From the cell containing the given text, extract its center point as (x, y) coordinate. 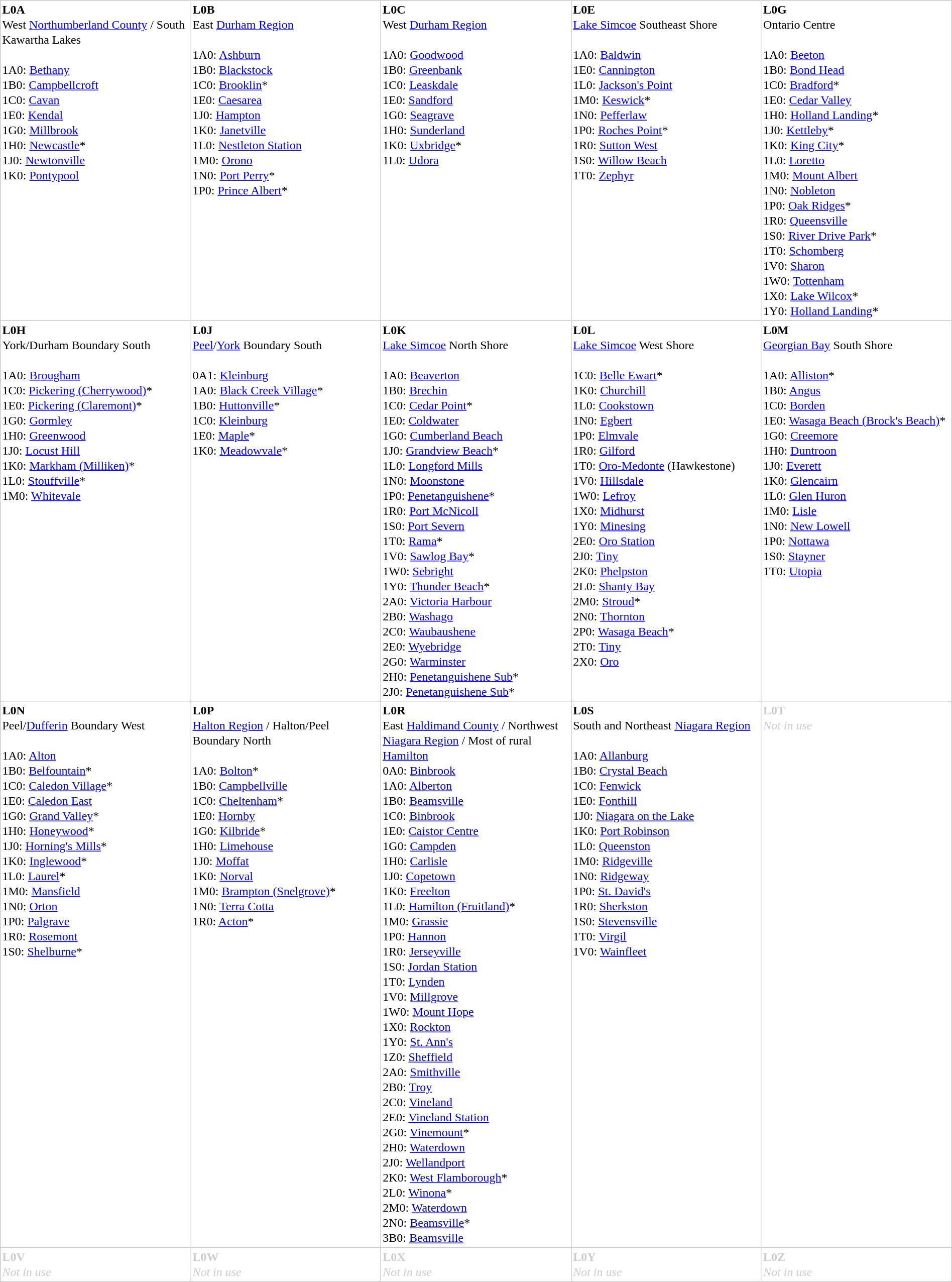
L0ZNot in use (857, 1264)
L0JPeel/York Boundary South 0A1: Kleinburg 1A0: Black Creek Village* 1B0: Huttonville* 1C0: Kleinburg 1E0: Maple* 1K0: Meadowvale* (286, 511)
L0XNot in use (476, 1264)
L0TNot in use (857, 975)
L0CWest Durham Region 1A0: Goodwood 1B0: Greenbank 1C0: Leaskdale 1E0: Sandford 1G0: Seagrave 1H0: Sunderland 1K0: Uxbridge* 1L0: Udora (476, 161)
L0WNot in use (286, 1264)
L0VNot in use (95, 1264)
L0YNot in use (666, 1264)
